Locate the cell with the specified text and output its (X, Y) center coordinate. 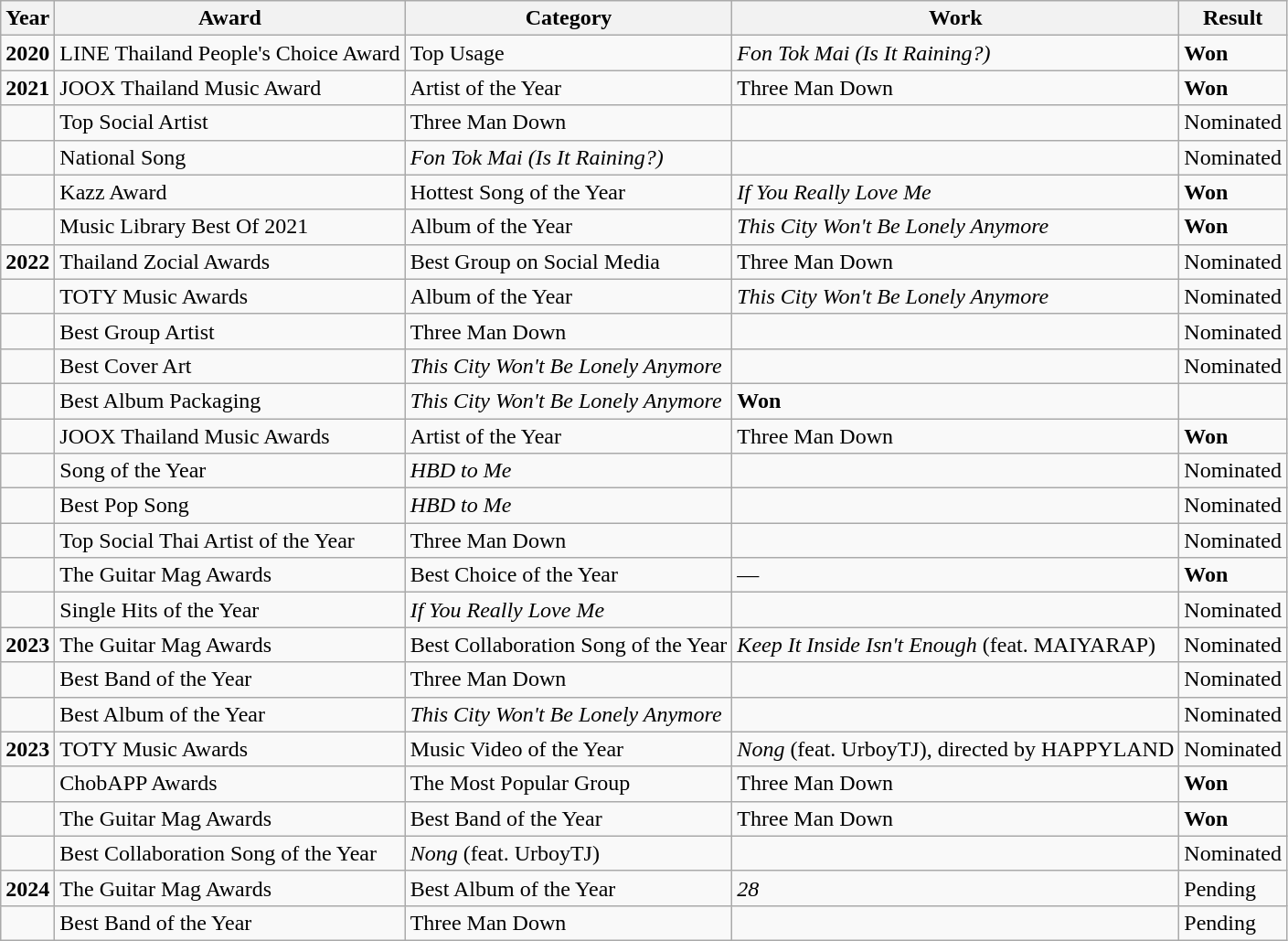
Hottest Song of the Year (569, 192)
Award (230, 18)
Single Hits of the Year (230, 610)
2022 (27, 262)
Work (956, 18)
National Song (230, 157)
Best Album Packaging (230, 401)
Best Group on Social Media (569, 262)
Year (27, 18)
28 (956, 888)
Category (569, 18)
Result (1233, 18)
JOOX Thailand Music Awards (230, 436)
Top Social Thai Artist of the Year (230, 540)
Thailand Zocial Awards (230, 262)
Best Pop Song (230, 506)
LINE Thailand People's Choice Award (230, 53)
ChobAPP Awards (230, 784)
The Most Popular Group (569, 784)
Nong (feat. UrboyTJ) (569, 853)
Best Group Artist (230, 331)
Nong (feat. UrboyTJ), directed by HAPPYLAND (956, 749)
2024 (27, 888)
Music Video of the Year (569, 749)
JOOX Thailand Music Award (230, 88)
Best Cover Art (230, 366)
Kazz Award (230, 192)
— (956, 575)
Song of the Year (230, 471)
Top Social Artist (230, 123)
Top Usage (569, 53)
2021 (27, 88)
Keep It Inside Isn't Enough (feat. MAIYARAP) (956, 645)
Music Library Best Of 2021 (230, 227)
Best Choice of the Year (569, 575)
2020 (27, 53)
